Detect which cell encompasses the target text, then output its [x, y] center coordinate. 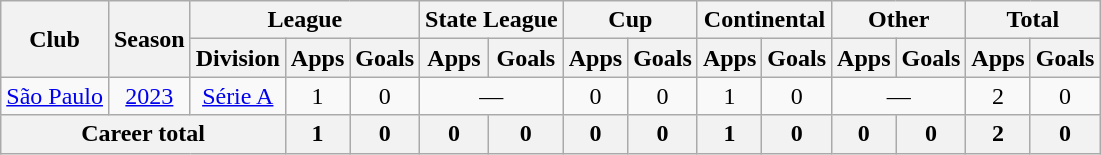
Career total [144, 134]
Continental [764, 20]
League [304, 20]
Other [899, 20]
Club [55, 39]
Season [149, 39]
Division [238, 58]
Cup [630, 20]
Série A [238, 96]
2023 [149, 96]
State League [492, 20]
Total [1033, 20]
São Paulo [55, 96]
